Capture the cell that displays the provided text and extract its [x, y] central coordinate. 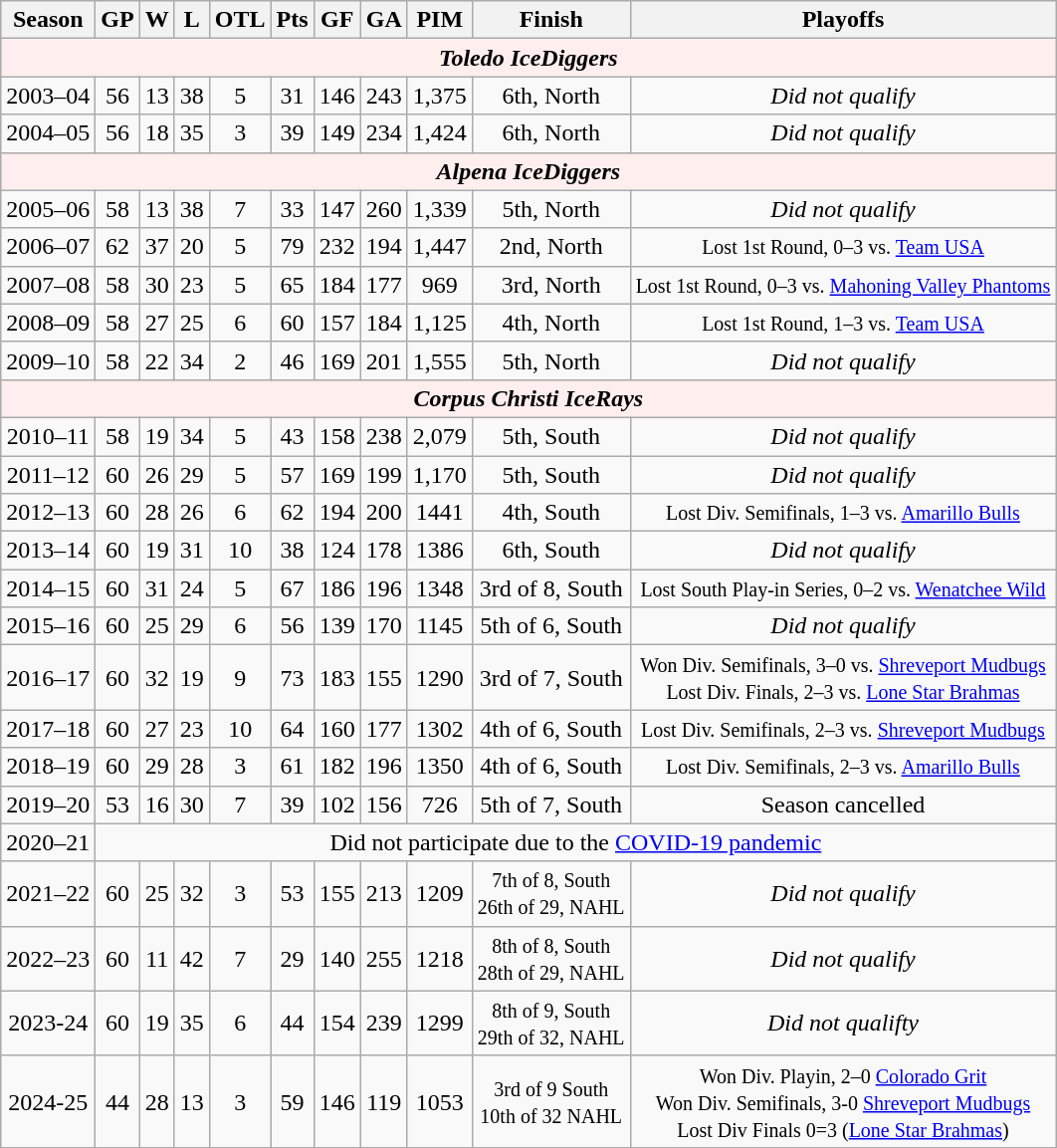
Pts [293, 20]
79 [293, 247]
5th of 7, South [551, 804]
170 [384, 626]
3rd of 9 South10th of 32 NAHL [551, 1101]
65 [293, 285]
W [157, 20]
139 [336, 626]
199 [384, 475]
2008–09 [48, 323]
4th, North [551, 323]
4th, South [551, 513]
2007–08 [48, 285]
Playoffs [843, 20]
213 [384, 894]
149 [336, 133]
Alpena IceDiggers [528, 171]
119 [384, 1101]
1350 [440, 767]
200 [384, 513]
1,424 [440, 133]
Lost Div. Semifinals, 2–3 vs. Shreveport Mudbugs [843, 729]
43 [293, 436]
201 [384, 360]
1,125 [440, 323]
Lost 1st Round, 0–3 vs. Mahoning Valley Phantoms [843, 285]
Lost 1st Round, 0–3 vs. Team USA [843, 247]
Lost 1st Round, 1–3 vs. Team USA [843, 323]
57 [293, 475]
183 [336, 677]
GF [336, 20]
156 [384, 804]
2022–23 [48, 958]
2005–06 [48, 209]
147 [336, 209]
157 [336, 323]
Lost Div. Semifinals, 2–3 vs. Amarillo Bulls [843, 767]
7th of 8, South26th of 29, NAHL [551, 894]
2010–11 [48, 436]
Lost South Play-in Series, 0–2 vs. Wenatchee Wild [843, 588]
2014–15 [48, 588]
1218 [440, 958]
3rd of 8, South [551, 588]
1302 [440, 729]
1299 [440, 1024]
1,447 [440, 247]
37 [157, 247]
182 [336, 767]
1,375 [440, 96]
2016–17 [48, 677]
59 [293, 1101]
255 [384, 958]
2003–04 [48, 96]
20 [191, 247]
2011–12 [48, 475]
234 [384, 133]
2004–05 [48, 133]
Season [48, 20]
8th of 9, South29th of 32, NAHL [551, 1024]
2006–07 [48, 247]
1209 [440, 894]
1441 [440, 513]
Did not participate due to the COVID-19 pandemic [575, 842]
238 [384, 436]
178 [384, 551]
140 [336, 958]
2021–22 [48, 894]
18 [157, 133]
Toledo IceDiggers [528, 58]
2,079 [440, 436]
16 [157, 804]
2 [240, 360]
6th, South [551, 551]
Finish [551, 20]
1053 [440, 1101]
Won Div. Playin, 2–0 Colorado GritWon Div. Semifinals, 3-0 Shreveport MudbugsLost Div Finals 0=3 (Lone Star Brahmas) [843, 1101]
11 [157, 958]
1290 [440, 677]
L [191, 20]
1,170 [440, 475]
969 [440, 285]
5th of 6, South [551, 626]
PIM [440, 20]
186 [336, 588]
GA [384, 20]
42 [191, 958]
2012–13 [48, 513]
1,555 [440, 360]
2009–10 [48, 360]
8th of 8, South28th of 29, NAHL [551, 958]
Won Div. Semifinals, 3–0 vs. Shreveport MudbugsLost Div. Finals, 2–3 vs. Lone Star Brahmas [843, 677]
3rd of 7, South [551, 677]
Lost Div. Semifinals, 1–3 vs. Amarillo Bulls [843, 513]
Did not qualifty [843, 1024]
Corpus Christi IceRays [528, 398]
33 [293, 209]
2019–20 [48, 804]
726 [440, 804]
160 [336, 729]
102 [336, 804]
1145 [440, 626]
1386 [440, 551]
2024-25 [48, 1101]
24 [191, 588]
232 [336, 247]
GP [117, 20]
73 [293, 677]
61 [293, 767]
Season cancelled [843, 804]
243 [384, 96]
2018–19 [48, 767]
154 [336, 1024]
3rd, North [551, 285]
1,339 [440, 209]
1348 [440, 588]
124 [336, 551]
239 [384, 1024]
64 [293, 729]
2nd, North [551, 247]
67 [293, 588]
9 [240, 677]
2020–21 [48, 842]
2023-24 [48, 1024]
2015–16 [48, 626]
260 [384, 209]
158 [336, 436]
OTL [240, 20]
46 [293, 360]
2013–14 [48, 551]
22 [157, 360]
2017–18 [48, 729]
